Locate the cell with the specified text and output its (X, Y) center coordinate. 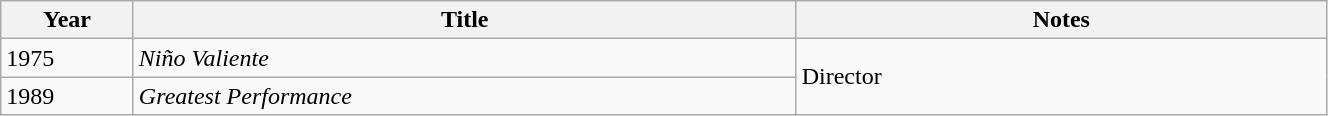
Director (1061, 77)
Greatest Performance (464, 96)
Title (464, 20)
1975 (68, 58)
1989 (68, 96)
Niño Valiente (464, 58)
Notes (1061, 20)
Year (68, 20)
